Provide the [x, y] coordinate of the cell's center where the given text is located.  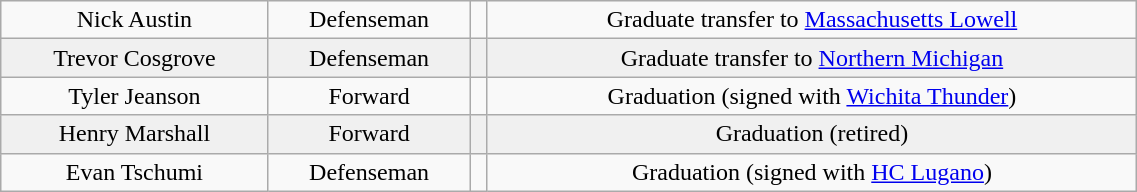
Evan Tschumi [134, 172]
Nick Austin [134, 20]
Graduation (signed with HC Lugano) [812, 172]
Trevor Cosgrove [134, 58]
Graduation (retired) [812, 134]
Graduate transfer to Massachusetts Lowell [812, 20]
Tyler Jeanson [134, 96]
Henry Marshall [134, 134]
Graduation (signed with Wichita Thunder) [812, 96]
Graduate transfer to Northern Michigan [812, 58]
